Return [x, y] of the center of cell containing provided text 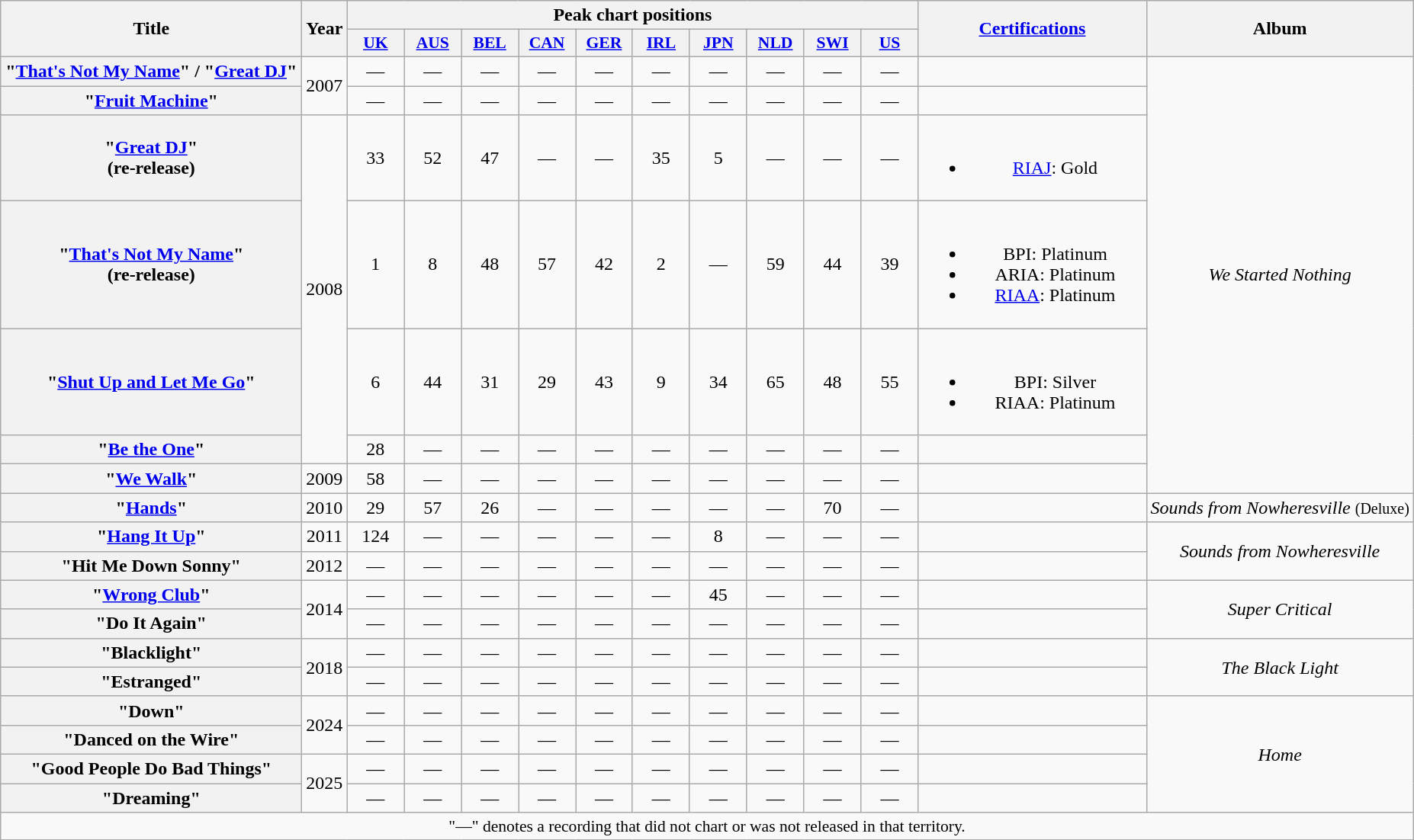
"Down" [151, 710]
5 [718, 159]
"We Walk" [151, 479]
2018 [325, 667]
Certifications [1033, 29]
2 [660, 265]
"Estranged" [151, 681]
31 [490, 382]
26 [490, 508]
47 [490, 159]
59 [775, 265]
2009 [325, 479]
2014 [325, 609]
"Great DJ"(re-release) [151, 159]
Super Critical [1280, 609]
124 [375, 537]
Sounds from Nowheresville [1280, 551]
"Wrong Club" [151, 595]
BPI: SilverRIAA: Platinum [1033, 382]
"Hang It Up" [151, 537]
Year [325, 29]
35 [660, 159]
2011 [325, 537]
"Hit Me Down Sonny" [151, 566]
"—" denotes a recording that did not chart or was not released in that territory. [708, 826]
43 [604, 382]
"Hands" [151, 508]
"Blacklight" [151, 652]
2010 [325, 508]
6 [375, 382]
We Started Nothing [1280, 274]
2012 [325, 566]
"Danced on the Wire" [151, 739]
58 [375, 479]
Title [151, 29]
2024 [325, 725]
"Dreaming" [151, 798]
CAN [548, 43]
55 [889, 382]
"Do It Again" [151, 624]
UK [375, 43]
"Fruit Machine" [151, 100]
BPI: PlatinumARIA: PlatinumRIAA: Platinum [1033, 265]
SWI [833, 43]
52 [433, 159]
Sounds from Nowheresville (Deluxe) [1280, 508]
Home [1280, 754]
IRL [660, 43]
2025 [325, 783]
US [889, 43]
"That's Not My Name" / "Great DJ" [151, 71]
GER [604, 43]
39 [889, 265]
2007 [325, 85]
33 [375, 159]
65 [775, 382]
28 [375, 450]
Peak chart positions [633, 15]
BEL [490, 43]
34 [718, 382]
NLD [775, 43]
"Be the One" [151, 450]
"Shut Up and Let Me Go" [151, 382]
AUS [433, 43]
RIAJ: Gold [1033, 159]
70 [833, 508]
9 [660, 382]
Album [1280, 29]
"Good People Do Bad Things" [151, 768]
42 [604, 265]
45 [718, 595]
The Black Light [1280, 667]
1 [375, 265]
JPN [718, 43]
"That's Not My Name"(re-release) [151, 265]
2008 [325, 290]
